Detect which cell encompasses the target text, then output its [x, y] center coordinate. 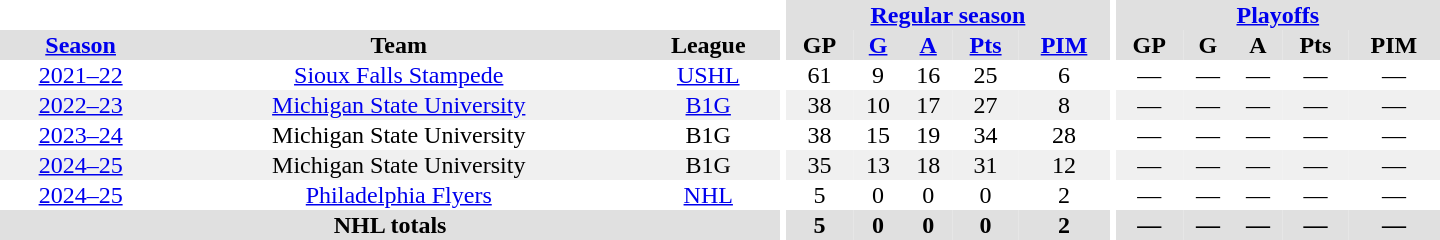
USHL [708, 75]
8 [1064, 105]
61 [820, 75]
Playoffs [1278, 15]
Philadelphia Flyers [398, 195]
25 [986, 75]
2021–22 [80, 75]
Team [398, 45]
19 [928, 135]
League [708, 45]
13 [878, 165]
6 [1064, 75]
10 [878, 105]
NHL [708, 195]
NHL totals [390, 225]
17 [928, 105]
2022–23 [80, 105]
9 [878, 75]
31 [986, 165]
Regular season [948, 15]
12 [1064, 165]
15 [878, 135]
28 [1064, 135]
2023–24 [80, 135]
34 [986, 135]
18 [928, 165]
35 [820, 165]
Sioux Falls Stampede [398, 75]
16 [928, 75]
Season [80, 45]
27 [986, 105]
